Scan for the cell matching the given text and deliver its (X, Y) coordinate at center. 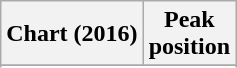
Chart (2016) (72, 34)
Peak position (189, 34)
